From the cell containing the given text, extract its center point as (x, y) coordinate. 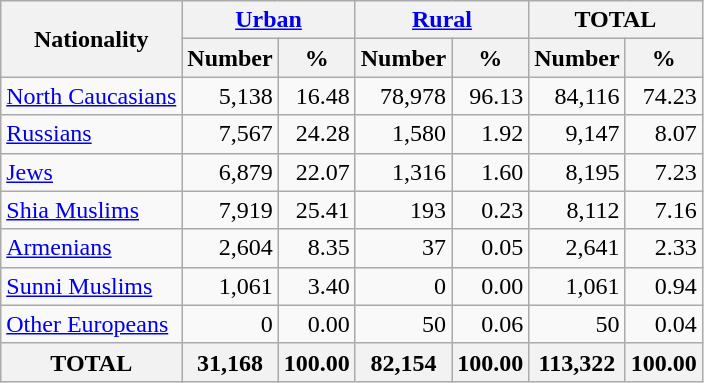
8.35 (316, 248)
Russians (92, 134)
193 (403, 210)
3.40 (316, 286)
8,112 (577, 210)
Shia Muslims (92, 210)
7.23 (664, 172)
0.94 (664, 286)
2,604 (230, 248)
Nationality (92, 39)
1,580 (403, 134)
7,567 (230, 134)
2,641 (577, 248)
82,154 (403, 362)
0.06 (490, 324)
22.07 (316, 172)
Armenians (92, 248)
31,168 (230, 362)
0.05 (490, 248)
37 (403, 248)
1.92 (490, 134)
Jews (92, 172)
1,316 (403, 172)
North Caucasians (92, 96)
74.23 (664, 96)
113,322 (577, 362)
96.13 (490, 96)
5,138 (230, 96)
Urban (268, 20)
8,195 (577, 172)
2.33 (664, 248)
0.04 (664, 324)
24.28 (316, 134)
1.60 (490, 172)
6,879 (230, 172)
78,978 (403, 96)
8.07 (664, 134)
25.41 (316, 210)
7.16 (664, 210)
Rural (442, 20)
16.48 (316, 96)
Other Europeans (92, 324)
7,919 (230, 210)
Sunni Muslims (92, 286)
0.23 (490, 210)
84,116 (577, 96)
9,147 (577, 134)
